Return the (X, Y) coordinate for the center point of the cell that contains the specified text.  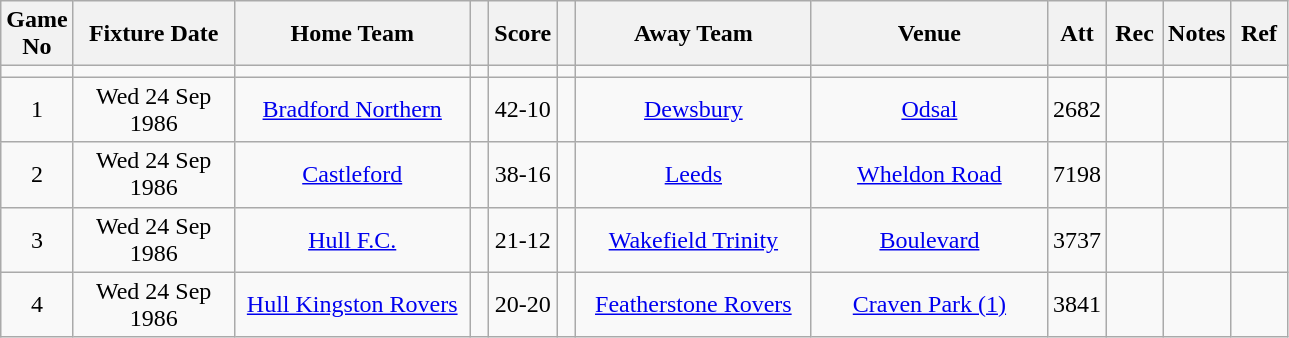
3737 (1076, 240)
Wakefield Trinity (693, 240)
Notes (1197, 34)
Wheldon Road (929, 174)
Featherstone Rovers (693, 304)
20-20 (523, 304)
2682 (1076, 110)
Home Team (352, 34)
Hull F.C. (352, 240)
Venue (929, 34)
Dewsbury (693, 110)
Hull Kingston Rovers (352, 304)
4 (37, 304)
Away Team (693, 34)
Rec (1135, 34)
3 (37, 240)
Fixture Date (154, 34)
Bradford Northern (352, 110)
Leeds (693, 174)
Boulevard (929, 240)
Castleford (352, 174)
21-12 (523, 240)
1 (37, 110)
Game No (37, 34)
Ref (1259, 34)
Score (523, 34)
3841 (1076, 304)
42-10 (523, 110)
Att (1076, 34)
7198 (1076, 174)
Craven Park (1) (929, 304)
2 (37, 174)
38-16 (523, 174)
Odsal (929, 110)
